Scan for the cell matching the given text and deliver its (x, y) coordinate at center. 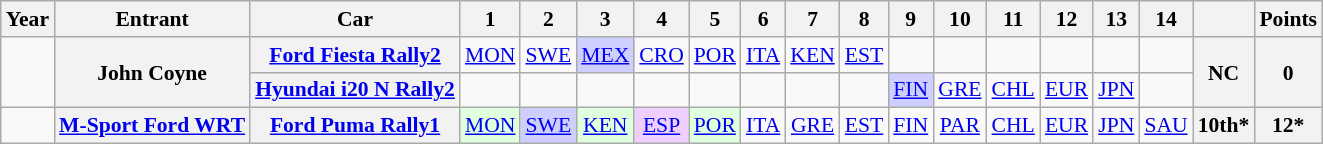
PAR (960, 126)
6 (763, 19)
1 (490, 19)
NC (1224, 72)
2 (548, 19)
Ford Puma Rally1 (355, 126)
Car (355, 19)
5 (715, 19)
ESP (662, 126)
0 (1288, 72)
11 (1014, 19)
CRO (662, 55)
Year (28, 19)
Points (1288, 19)
14 (1166, 19)
Entrant (152, 19)
10th* (1224, 126)
13 (1116, 19)
Ford Fiesta Rally2 (355, 55)
12 (1066, 19)
4 (662, 19)
John Coyne (152, 72)
Hyundai i20 N Rally2 (355, 90)
M-Sport Ford WRT (152, 126)
3 (605, 19)
MEX (605, 55)
7 (812, 19)
10 (960, 19)
8 (864, 19)
SAU (1166, 126)
12* (1288, 126)
9 (910, 19)
